Provide the [x, y] coordinate of the cell's center where the given text is located.  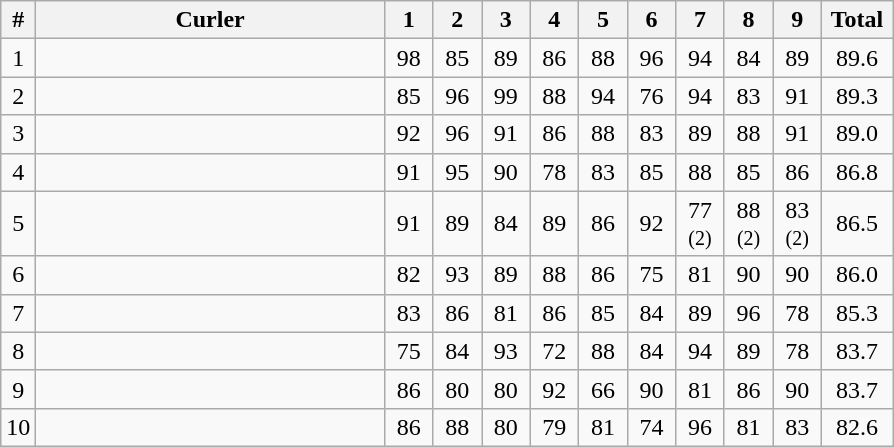
95 [458, 172]
99 [506, 96]
10 [18, 427]
89.6 [856, 58]
77 (2) [700, 224]
98 [408, 58]
74 [652, 427]
82 [408, 275]
72 [554, 351]
88 (2) [748, 224]
86.0 [856, 275]
76 [652, 96]
66 [604, 389]
89.3 [856, 96]
86.8 [856, 172]
82.6 [856, 427]
85.3 [856, 313]
# [18, 20]
79 [554, 427]
Total [856, 20]
83 (2) [798, 224]
Curler [210, 20]
89.0 [856, 134]
86.5 [856, 224]
